Provide the [x, y] coordinate of the cell's center where the given text is located.  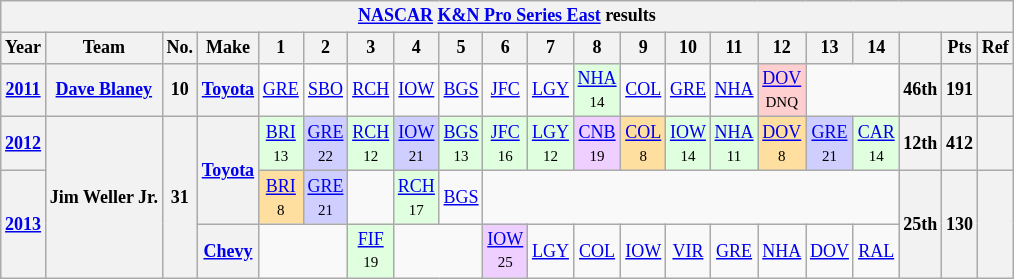
3 [371, 48]
CNB19 [597, 144]
4 [417, 48]
Chevy [228, 251]
Ref [995, 48]
9 [644, 48]
BGS13 [461, 144]
LGY12 [551, 144]
NHA11 [734, 144]
130 [960, 224]
412 [960, 144]
RAL [876, 251]
JFC [506, 90]
46th [920, 90]
Dave Blaney [104, 90]
COL8 [644, 144]
25th [920, 224]
12 [782, 48]
CAR14 [876, 144]
IOW14 [688, 144]
NHA14 [597, 90]
DOV [830, 251]
RCH17 [417, 197]
Pts [960, 48]
11 [734, 48]
1 [280, 48]
No. [180, 48]
Year [24, 48]
14 [876, 48]
2013 [24, 224]
5 [461, 48]
RCH12 [371, 144]
JFC16 [506, 144]
12th [920, 144]
191 [960, 90]
IOW25 [506, 251]
NASCAR K&N Pro Series East results [507, 16]
Make [228, 48]
BRI8 [280, 197]
31 [180, 198]
6 [506, 48]
DOVDNQ [782, 90]
BRI13 [280, 144]
8 [597, 48]
DOV8 [782, 144]
SBO [326, 90]
FIF19 [371, 251]
GRE22 [326, 144]
IOW21 [417, 144]
Team [104, 48]
2011 [24, 90]
Jim Weller Jr. [104, 198]
7 [551, 48]
2 [326, 48]
13 [830, 48]
2012 [24, 144]
RCH [371, 90]
VIR [688, 251]
